For the text-containing cell, return its midpoint in [X, Y] coordinate format. 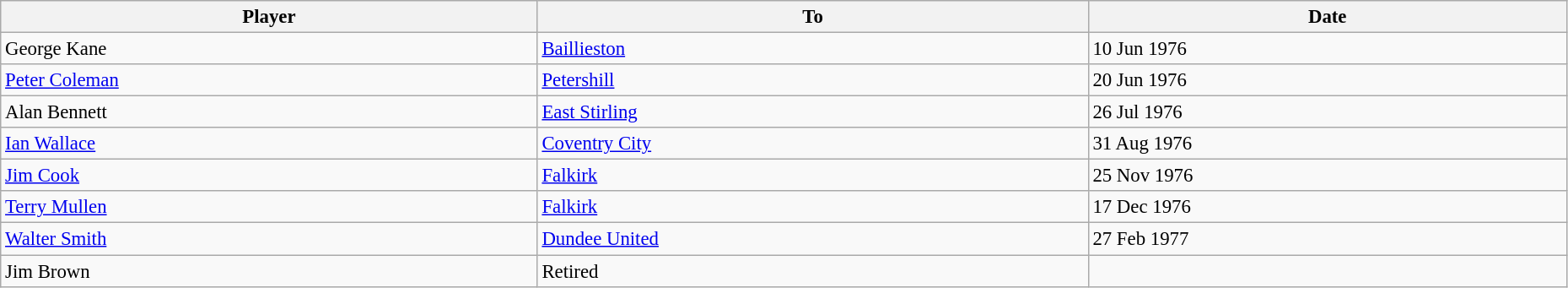
Terry Mullen [269, 207]
Jim Brown [269, 271]
Peter Coleman [269, 80]
Jim Cook [269, 176]
Baillieston [813, 49]
17 Dec 1976 [1328, 207]
Ian Wallace [269, 144]
Petershill [813, 80]
26 Jul 1976 [1328, 112]
20 Jun 1976 [1328, 80]
Walter Smith [269, 239]
Alan Bennett [269, 112]
Coventry City [813, 144]
25 Nov 1976 [1328, 176]
East Stirling [813, 112]
Retired [813, 271]
Player [269, 17]
10 Jun 1976 [1328, 49]
27 Feb 1977 [1328, 239]
George Kane [269, 49]
31 Aug 1976 [1328, 144]
Dundee United [813, 239]
To [813, 17]
Date [1328, 17]
